Locate the cell with the specified text and output its (x, y) center coordinate. 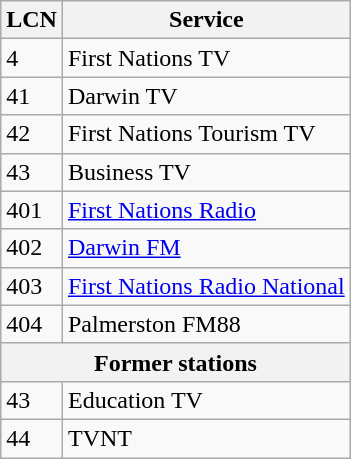
42 (32, 134)
Service (206, 20)
TVNT (206, 438)
Education TV (206, 400)
401 (32, 210)
Former stations (176, 362)
4 (32, 58)
First Nations Radio National (206, 286)
First Nations Radio (206, 210)
First Nations Tourism TV (206, 134)
Palmerston FM88 (206, 324)
403 (32, 286)
44 (32, 438)
Darwin FM (206, 248)
402 (32, 248)
LCN (32, 20)
404 (32, 324)
First Nations TV (206, 58)
Darwin TV (206, 96)
Business TV (206, 172)
41 (32, 96)
